Locate the cell with the specified text and output its (X, Y) center coordinate. 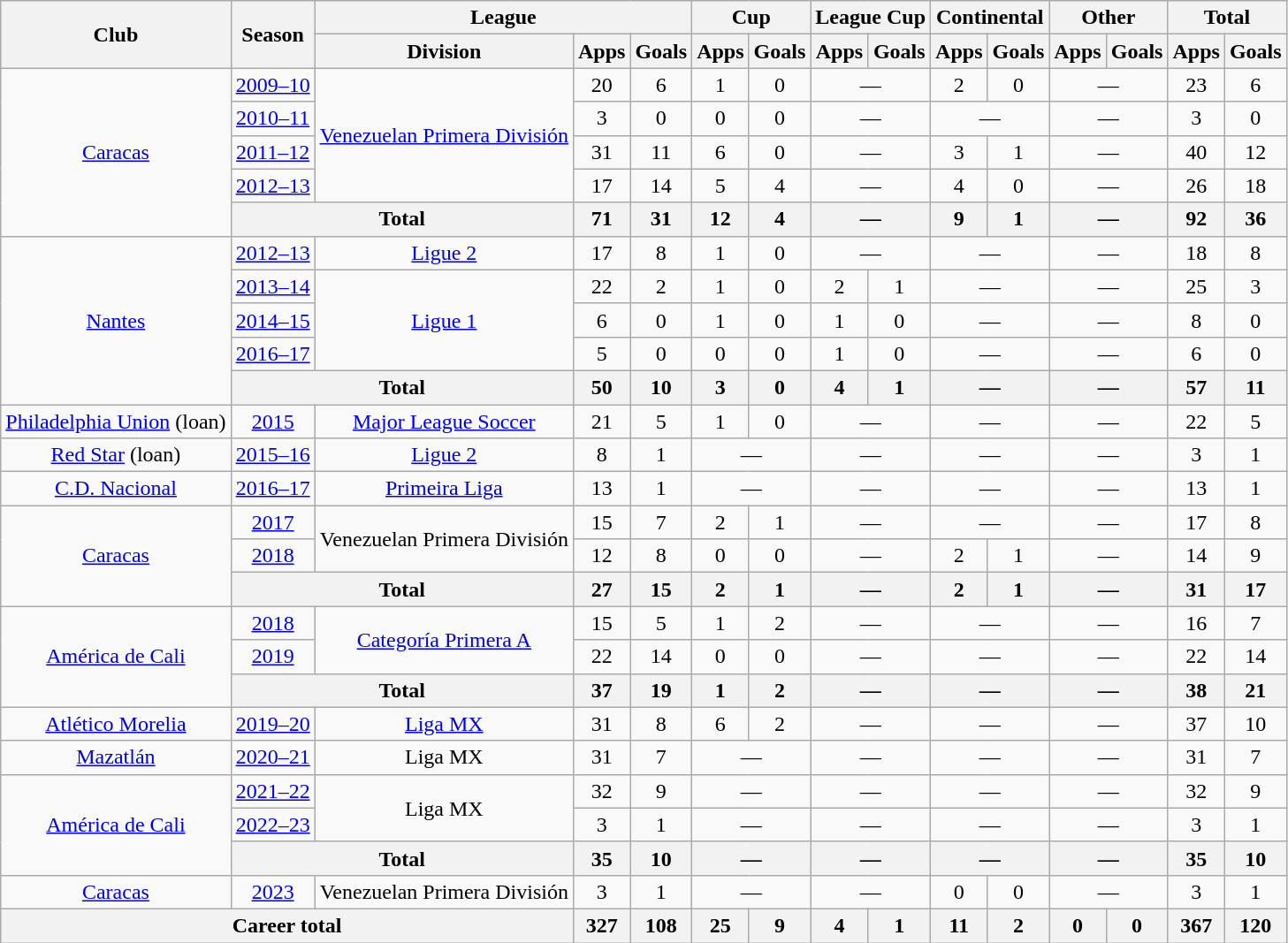
2014–15 (272, 320)
23 (1196, 85)
Mazatlán (116, 757)
Division (444, 51)
2021–22 (272, 791)
2011–12 (272, 152)
Primeira Liga (444, 489)
Ligue 1 (444, 320)
92 (1196, 219)
16 (1196, 623)
2019–20 (272, 724)
40 (1196, 152)
2010–11 (272, 118)
108 (661, 925)
2017 (272, 522)
27 (601, 589)
367 (1196, 925)
50 (601, 387)
League Cup (871, 18)
Season (272, 34)
Other (1109, 18)
38 (1196, 690)
Career total (287, 925)
2015 (272, 422)
20 (601, 85)
Continental (990, 18)
Club (116, 34)
2019 (272, 657)
Red Star (loan) (116, 455)
Cup (751, 18)
Major League Soccer (444, 422)
Nantes (116, 320)
2009–10 (272, 85)
2023 (272, 892)
2015–16 (272, 455)
36 (1255, 219)
327 (601, 925)
Categoría Primera A (444, 640)
71 (601, 219)
19 (661, 690)
2013–14 (272, 286)
Atlético Morelia (116, 724)
Philadelphia Union (loan) (116, 422)
League (503, 18)
57 (1196, 387)
2020–21 (272, 757)
C.D. Nacional (116, 489)
120 (1255, 925)
2022–23 (272, 825)
26 (1196, 186)
